Scan for the cell matching the given text and deliver its (x, y) coordinate at center. 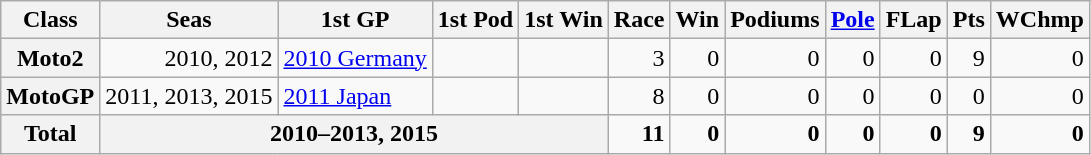
WChmp (1040, 20)
3 (639, 58)
FLap (914, 20)
Race (639, 20)
8 (639, 96)
Podiums (775, 20)
11 (639, 134)
MotoGP (50, 96)
2011 Japan (355, 96)
1st Win (564, 20)
Class (50, 20)
2011, 2013, 2015 (189, 96)
1st GP (355, 20)
Pts (968, 20)
2010–2013, 2015 (354, 134)
Pole (852, 20)
1st Pod (475, 20)
Total (50, 134)
Moto2 (50, 58)
2010, 2012 (189, 58)
Win (698, 20)
Seas (189, 20)
2010 Germany (355, 58)
